From the cell containing the given text, extract its center point as (X, Y) coordinate. 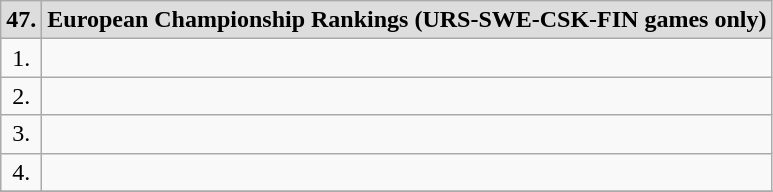
4. (22, 172)
1. (22, 58)
47. (22, 20)
2. (22, 96)
European Championship Rankings (URS-SWE-CSK-FIN games only) (407, 20)
3. (22, 134)
